Find where the given text appears and provide that cell's center as [x, y] coordinate. 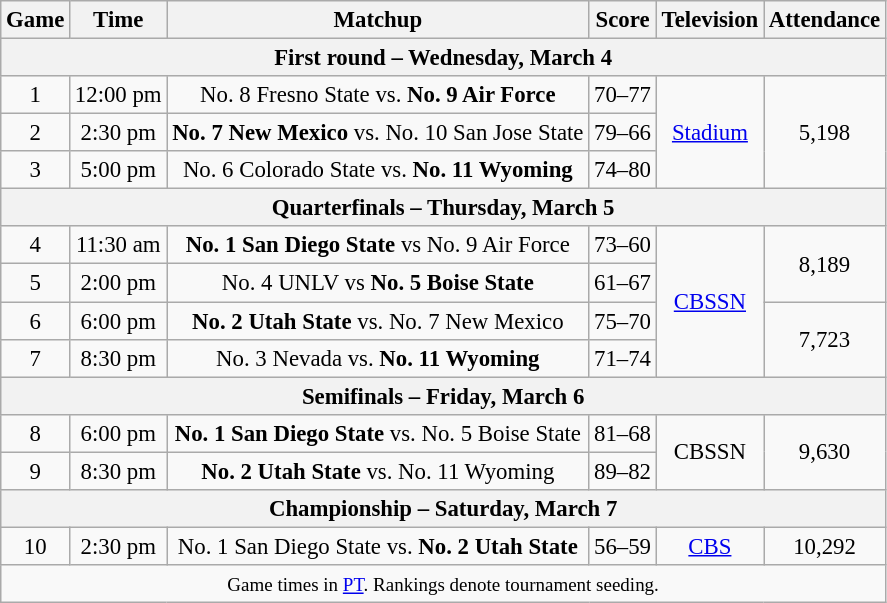
12:00 pm [118, 95]
71–74 [623, 358]
Attendance [825, 20]
73–60 [623, 245]
CBS [710, 546]
First round – Wednesday, March 4 [444, 58]
2 [36, 133]
No. 2 Utah State vs. No. 11 Wyoming [378, 471]
5,198 [825, 132]
89–82 [623, 471]
Matchup [378, 20]
8 [36, 433]
No. 6 Colorado State vs. No. 11 Wyoming [378, 170]
Time [118, 20]
81–68 [623, 433]
No. 1 San Diego State vs. No. 5 Boise State [378, 433]
70–77 [623, 95]
7,723 [825, 340]
3 [36, 170]
5:00 pm [118, 170]
No. 3 Nevada vs. No. 11 Wyoming [378, 358]
No. 2 Utah State vs. No. 7 New Mexico [378, 321]
2:00 pm [118, 283]
74–80 [623, 170]
8,189 [825, 264]
Game [36, 20]
10 [36, 546]
Quarterfinals – Thursday, March 5 [444, 208]
1 [36, 95]
Game times in PT. Rankings denote tournament seeding. [444, 584]
No. 1 San Diego State vs No. 9 Air Force [378, 245]
10,292 [825, 546]
56–59 [623, 546]
Semifinals – Friday, March 6 [444, 396]
6 [36, 321]
75–70 [623, 321]
9,630 [825, 452]
9 [36, 471]
No. 7 New Mexico vs. No. 10 San Jose State [378, 133]
7 [36, 358]
61–67 [623, 283]
4 [36, 245]
5 [36, 283]
79–66 [623, 133]
No. 8 Fresno State vs. No. 9 Air Force [378, 95]
Television [710, 20]
Championship – Saturday, March 7 [444, 509]
Stadium [710, 132]
11:30 am [118, 245]
No. 1 San Diego State vs. No. 2 Utah State [378, 546]
Score [623, 20]
No. 4 UNLV vs No. 5 Boise State [378, 283]
